Identify which cell holds the provided text, then report its (x, y) central coordinate. 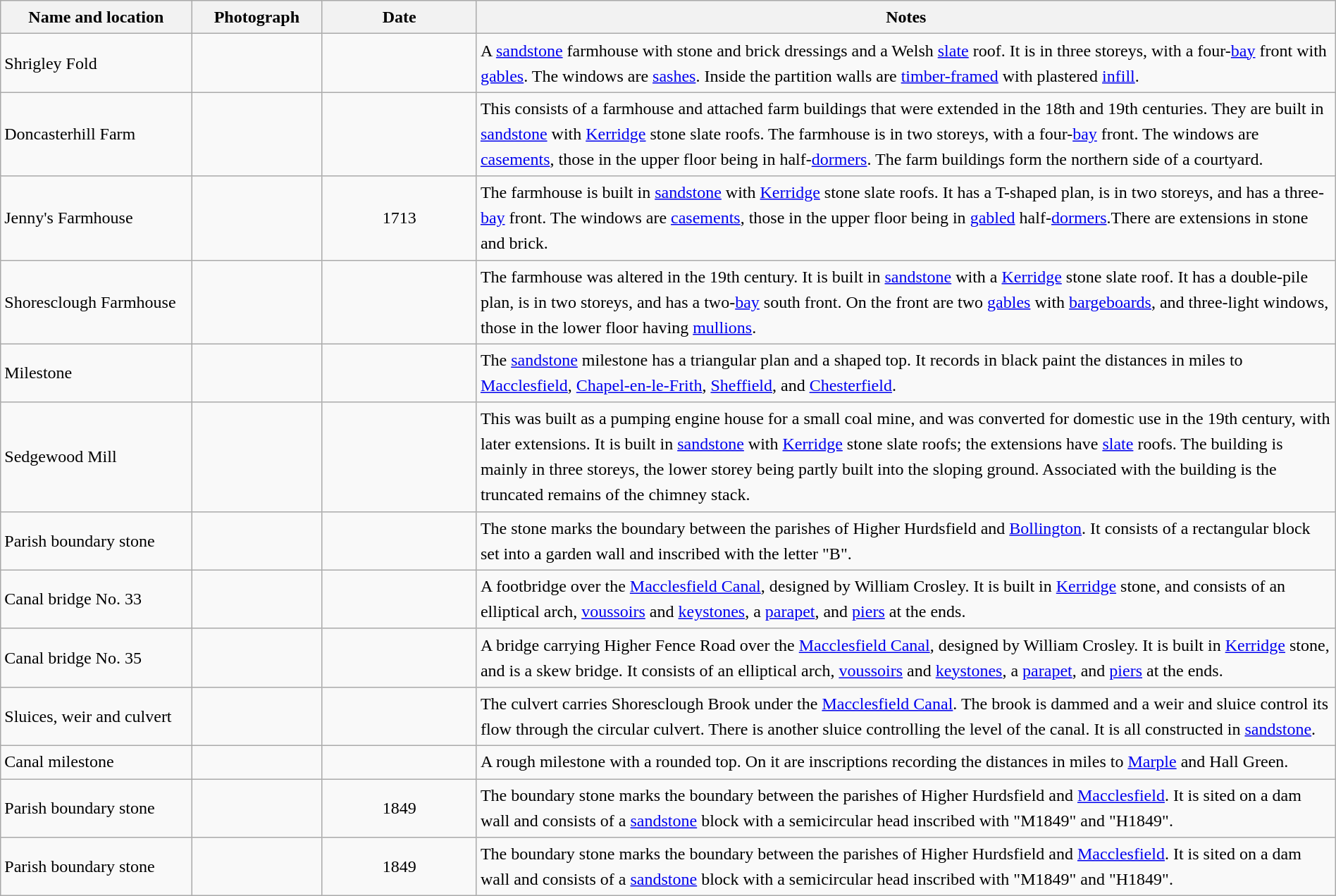
1713 (399, 218)
Canal bridge No. 35 (96, 658)
Name and location (96, 17)
A rough milestone with a rounded top. On it are inscriptions recording the distances in miles to Marple and Hall Green. (906, 762)
Milestone (96, 373)
Shoresclough Farmhouse (96, 301)
Sluices, weir and culvert (96, 716)
Doncasterhill Farm (96, 134)
Canal bridge No. 33 (96, 599)
Notes (906, 17)
Canal milestone (96, 762)
Date (399, 17)
Shrigley Fold (96, 63)
Sedgewood Mill (96, 456)
Jenny's Farmhouse (96, 218)
Photograph (256, 17)
